Determine the [X, Y] coordinate at the center of the cell enclosing the given text.  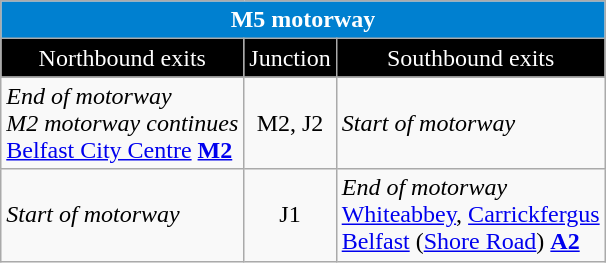
J1 [290, 215]
End of motorway Whiteabbey, Carrickfergus Belfast (Shore Road) A2 [470, 215]
Northbound exits [122, 58]
M5 motorway [303, 20]
Junction [290, 58]
Southbound exits [470, 58]
End of motorway M2 motorway continues Belfast City Centre M2 [122, 123]
M2, J2 [290, 123]
